Pinpoint the cell where the given text exists, returning its (x, y) midpoint coordinate. 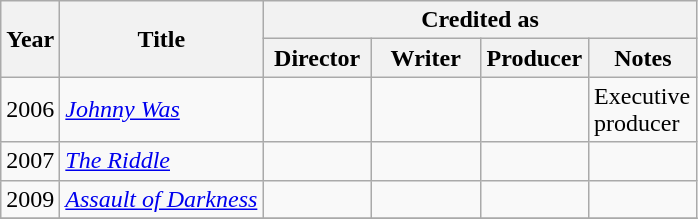
Director (318, 58)
Year (30, 39)
Credited as (480, 20)
2006 (30, 110)
Johnny Was (162, 110)
Assault of Darkness (162, 199)
Writer (426, 58)
Producer (534, 58)
2009 (30, 199)
Executive producer (644, 110)
The Riddle (162, 161)
Title (162, 39)
2007 (30, 161)
Notes (644, 58)
